Pinpoint the cell where the given text exists, returning its (x, y) midpoint coordinate. 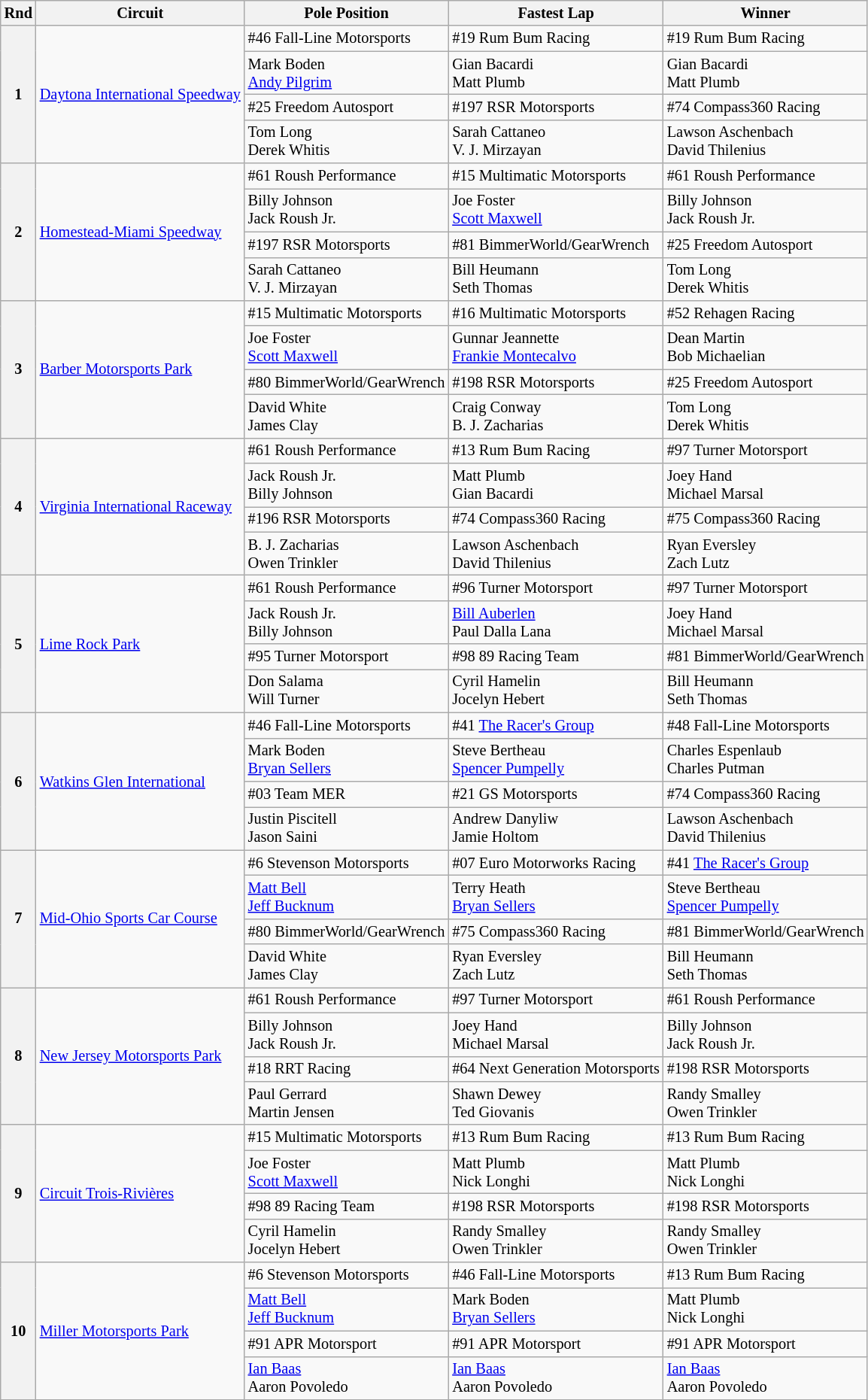
New Jersey Motorsports Park (140, 1056)
#03 Team MER (347, 794)
#16 Multimatic Motorsports (555, 313)
1 (18, 95)
Rnd (18, 13)
10 (18, 1332)
Andrew Danyliw Jamie Holtom (555, 828)
#196 RSR Motorsports (347, 519)
5 (18, 644)
3 (18, 369)
Virginia International Raceway (140, 507)
Winner (766, 13)
Daytona International Speedway (140, 95)
9 (18, 1193)
#48 Fall-Line Motorsports (766, 725)
7 (18, 919)
Circuit (140, 13)
2 (18, 232)
Homestead-Miami Speedway (140, 232)
B. J. Zacharias Owen Trinkler (347, 554)
Paul Gerrard Martin Jensen (347, 1103)
#64 Next Generation Motorsports (555, 1069)
#18 RRT Racing (347, 1069)
Gunnar Jeannette Frankie Montecalvo (555, 348)
#95 Turner Motorsport (347, 657)
6 (18, 781)
Barber Motorsports Park (140, 369)
Mid-Ohio Sports Car Course (140, 919)
Miller Motorsports Park (140, 1332)
Justin Piscitell Jason Saini (347, 828)
Charles Espenlaub Charles Putman (766, 760)
Bill Auberlen Paul Dalla Lana (555, 622)
Matt Plumb Gian Bacardi (555, 485)
Mark Boden Andy Pilgrim (347, 73)
Shawn Dewey Ted Giovanis (555, 1103)
4 (18, 507)
Circuit Trois-Rivières (140, 1193)
Dean Martin Bob Michaelian (766, 348)
#21 GS Motorsports (555, 794)
8 (18, 1056)
Terry Heath Bryan Sellers (555, 897)
#96 Turner Motorsport (555, 588)
#52 Rehagen Racing (766, 313)
#07 Euro Motorworks Racing (555, 863)
Craig Conway B. J. Zacharias (555, 416)
Don Salama Will Turner (347, 691)
Watkins Glen International (140, 781)
Lime Rock Park (140, 644)
Pole Position (347, 13)
Fastest Lap (555, 13)
